Determine the (x, y) coordinate at the center of the cell enclosing the given text.  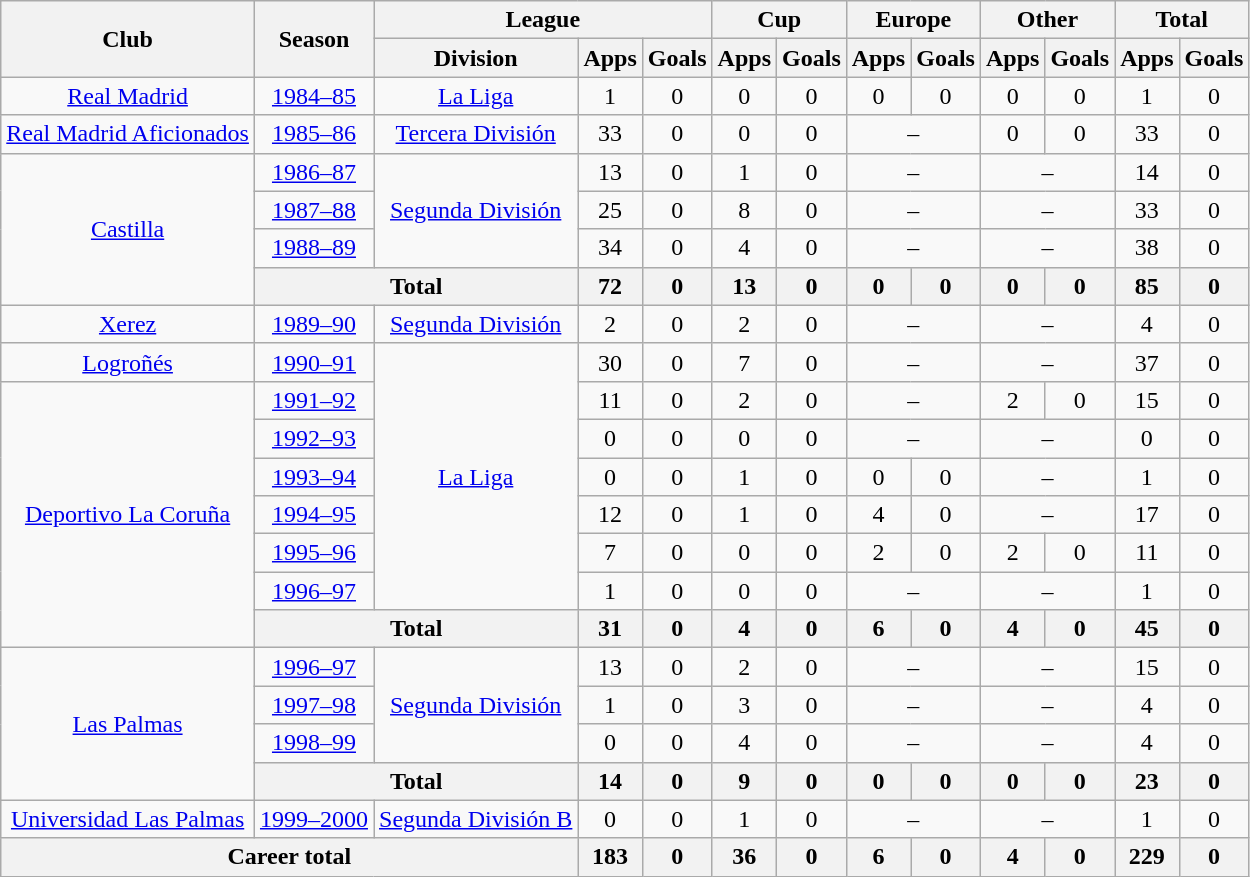
1995–96 (314, 553)
Real Madrid (128, 96)
1989–90 (314, 324)
229 (1147, 857)
38 (1147, 248)
72 (610, 286)
1985–86 (314, 134)
1994–95 (314, 515)
12 (610, 515)
45 (1147, 629)
1992–93 (314, 438)
Real Madrid Aficionados (128, 134)
37 (1147, 362)
1991–92 (314, 400)
183 (610, 857)
36 (744, 857)
Season (314, 39)
85 (1147, 286)
Club (128, 39)
30 (610, 362)
1998–99 (314, 743)
Deportivo La Coruña (128, 514)
9 (744, 781)
Universidad Las Palmas (128, 819)
Segunda División B (476, 819)
Castilla (128, 229)
Logroñés (128, 362)
1997–98 (314, 705)
1993–94 (314, 477)
Europe (913, 20)
1999–2000 (314, 819)
1984–85 (314, 96)
1987–88 (314, 210)
1986–87 (314, 172)
17 (1147, 515)
25 (610, 210)
Career total (290, 857)
Cup (779, 20)
Division (476, 58)
1990–91 (314, 362)
Other (1047, 20)
Tercera División (476, 134)
8 (744, 210)
1988–89 (314, 248)
34 (610, 248)
31 (610, 629)
Las Palmas (128, 724)
Xerez (128, 324)
23 (1147, 781)
League (544, 20)
3 (744, 705)
